Output the (X, Y) coordinate of the center of the cell containing the given text.  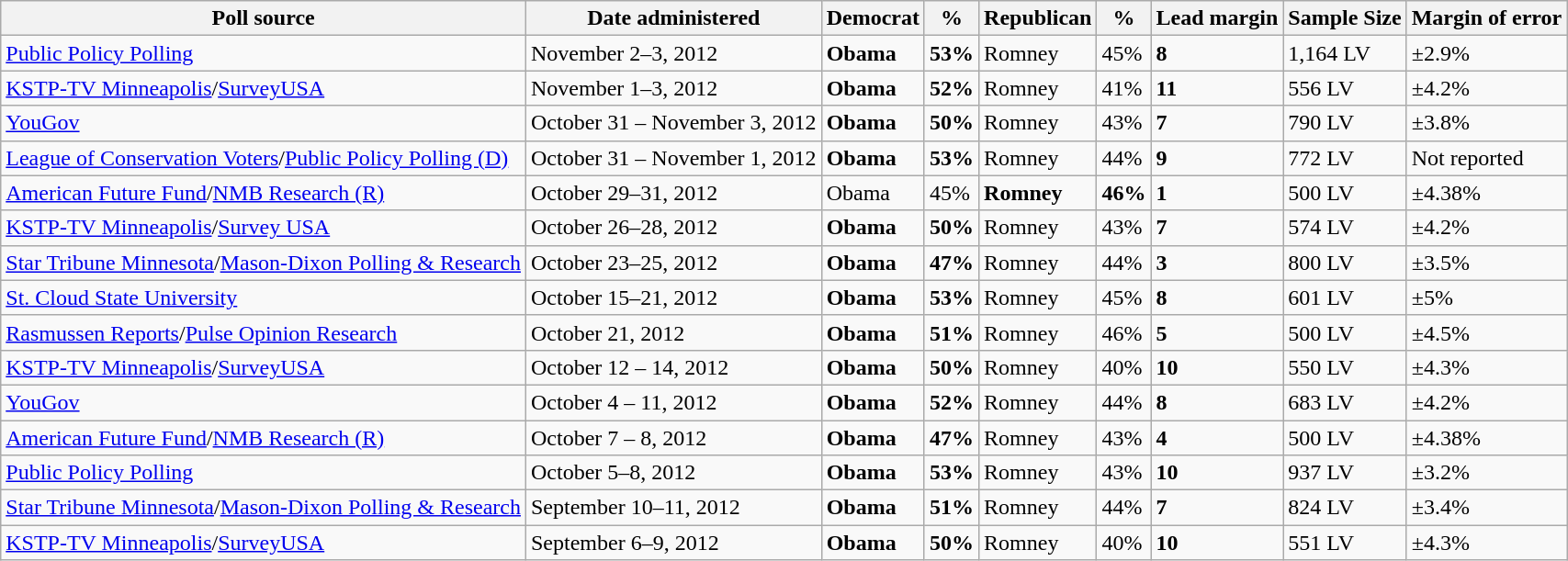
October 4 – 11, 2012 (673, 402)
September 10–11, 2012 (673, 508)
October 23–25, 2012 (673, 263)
824 LV (1345, 508)
Not reported (1486, 158)
October 12 – 14, 2012 (673, 367)
Date administered (673, 18)
October 7 – 8, 2012 (673, 438)
551 LV (1345, 543)
St. Cloud State University (264, 297)
574 LV (1345, 228)
October 26–28, 2012 (673, 228)
41% (1124, 88)
October 5–8, 2012 (673, 473)
683 LV (1345, 402)
±5% (1486, 297)
601 LV (1345, 297)
±3.5% (1486, 263)
5 (1217, 332)
October 29–31, 2012 (673, 193)
Republican (1038, 18)
±4.5% (1486, 332)
790 LV (1345, 123)
Rasmussen Reports/Pulse Opinion Research (264, 332)
±3.4% (1486, 508)
1,164 LV (1345, 53)
October 15–21, 2012 (673, 297)
November 1–3, 2012 (673, 88)
11 (1217, 88)
1 (1217, 193)
Lead margin (1217, 18)
±2.9% (1486, 53)
League of Conservation Voters/Public Policy Polling (D) (264, 158)
Sample Size (1345, 18)
9 (1217, 158)
October 31 – November 1, 2012 (673, 158)
800 LV (1345, 263)
3 (1217, 263)
±3.8% (1486, 123)
4 (1217, 438)
KSTP-TV Minneapolis/Survey USA (264, 228)
September 6–9, 2012 (673, 543)
October 21, 2012 (673, 332)
772 LV (1345, 158)
±3.2% (1486, 473)
October 31 – November 3, 2012 (673, 123)
Poll source (264, 18)
Democrat (873, 18)
556 LV (1345, 88)
937 LV (1345, 473)
Margin of error (1486, 18)
November 2–3, 2012 (673, 53)
550 LV (1345, 367)
